Find where the given text appears and provide that cell's center as (x, y) coordinate. 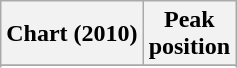
Peakposition (189, 34)
Chart (2010) (72, 34)
